Pinpoint the cell where the given text exists, returning its [X, Y] midpoint coordinate. 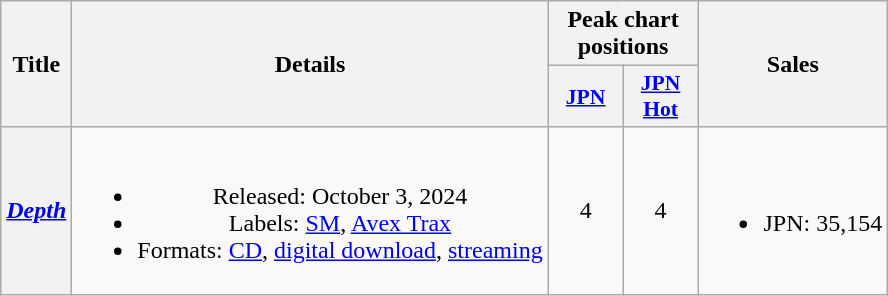
Depth [36, 210]
Title [36, 64]
Details [310, 64]
JPN [586, 96]
Released: October 3, 2024Labels: SM, Avex TraxFormats: CD, digital download, streaming [310, 210]
JPNHot [660, 96]
Sales [793, 64]
Peak chart positions [623, 34]
JPN: 35,154 [793, 210]
